For the text-containing cell, return its midpoint in (x, y) coordinate format. 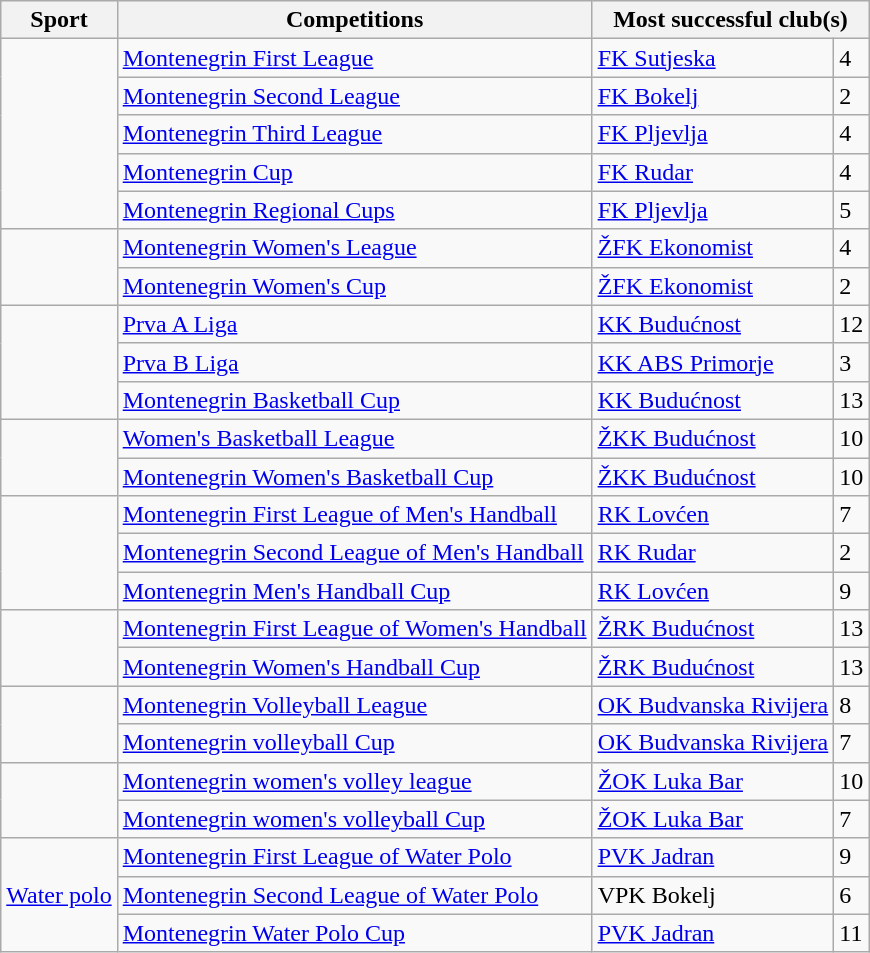
Montenegrin Volleyball League (354, 705)
Competitions (354, 20)
12 (852, 324)
8 (852, 705)
Montenegrin Men's Handball Cup (354, 591)
KK ABS Primorje (713, 362)
Most successful club(s) (730, 20)
Montenegrin Second League (354, 96)
5 (852, 210)
Montenegrin First League of Men's Handball (354, 515)
Montenegrin Regional Cups (354, 210)
Montenegrin Women's Basketball Cup (354, 477)
FK Bokelj (713, 96)
Montenegrin Water Polo Cup (354, 933)
Prva B Liga (354, 362)
FK Sutjeska (713, 58)
11 (852, 933)
Montenegrin First League (354, 58)
Montenegrin Cup (354, 172)
VPK Bokelj (713, 895)
Montenegrin women's volleyball Cup (354, 819)
Sport (59, 20)
RK Rudar (713, 553)
Prva A Liga (354, 324)
FK Rudar (713, 172)
Montenegrin Basketball Cup (354, 400)
3 (852, 362)
Water polo (59, 895)
Montenegrin Women's Cup (354, 286)
Montenegrin Second League of Men's Handball (354, 553)
Montenegrin women's volley league (354, 781)
Montenegrin Women's Handball Cup (354, 667)
Montenegrin Women's League (354, 248)
Montenegrin volleyball Cup (354, 743)
Montenegrin Third League (354, 134)
Montenegrin Second League of Water Polo (354, 895)
Women's Basketball League (354, 438)
Montenegrin First League of Women's Handball (354, 629)
6 (852, 895)
Montenegrin First League of Water Polo (354, 857)
